Scan for the cell matching the given text and deliver its [X, Y] coordinate at center. 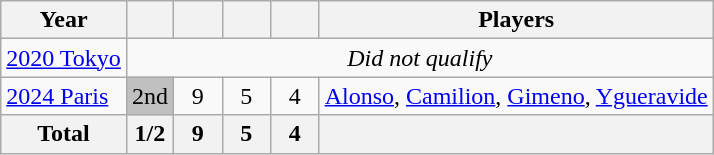
2020 Tokyo [64, 58]
Year [64, 20]
Alonso, Camilion, Gimeno, Ygueravide [516, 96]
1/2 [150, 134]
2024 Paris [64, 96]
Total [64, 134]
Players [516, 20]
2nd [150, 96]
Did not qualify [420, 58]
